For the text-containing cell, return its midpoint in [x, y] coordinate format. 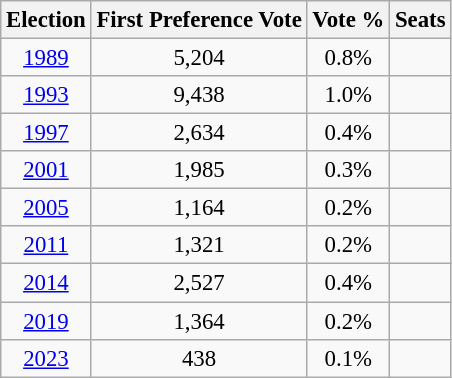
2019 [46, 321]
First Preference Vote [199, 20]
1,164 [199, 208]
1.0% [348, 95]
1,364 [199, 321]
2014 [46, 283]
1989 [46, 58]
438 [199, 358]
2005 [46, 208]
1,985 [199, 170]
1993 [46, 95]
2023 [46, 358]
5,204 [199, 58]
9,438 [199, 95]
2,634 [199, 133]
Election [46, 20]
0.3% [348, 170]
0.8% [348, 58]
Seats [420, 20]
Vote % [348, 20]
2011 [46, 245]
1,321 [199, 245]
1997 [46, 133]
0.1% [348, 358]
2,527 [199, 283]
2001 [46, 170]
